Return the (X, Y) coordinate for the center point of the cell that contains the specified text.  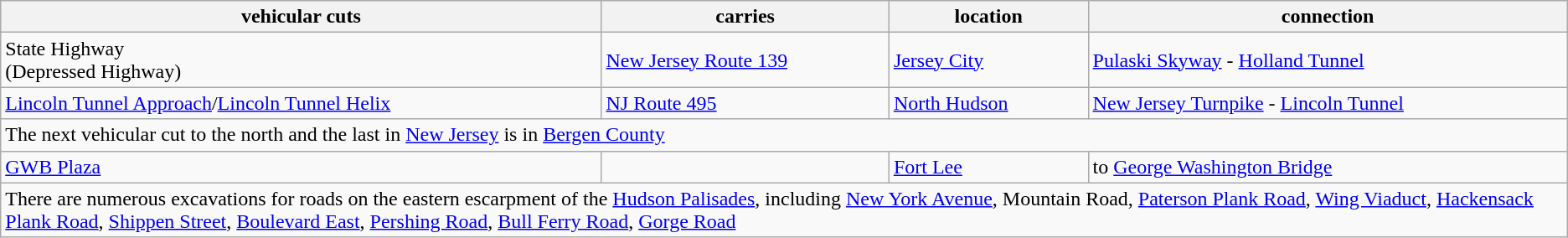
The next vehicular cut to the north and the last in New Jersey is in Bergen County (784, 135)
Lincoln Tunnel Approach/Lincoln Tunnel Helix (302, 103)
NJ Route 495 (745, 103)
State Highway(Depressed Highway) (302, 60)
to George Washington Bridge (1328, 167)
carries (745, 17)
Fort Lee (988, 167)
Pulaski Skyway - Holland Tunnel (1328, 60)
New Jersey Route 139 (745, 60)
Jersey City (988, 60)
vehicular cuts (302, 17)
North Hudson (988, 103)
connection (1328, 17)
location (988, 17)
New Jersey Turnpike - Lincoln Tunnel (1328, 103)
GWB Plaza (302, 167)
